Find where the given text appears and provide that cell's center as [X, Y] coordinate. 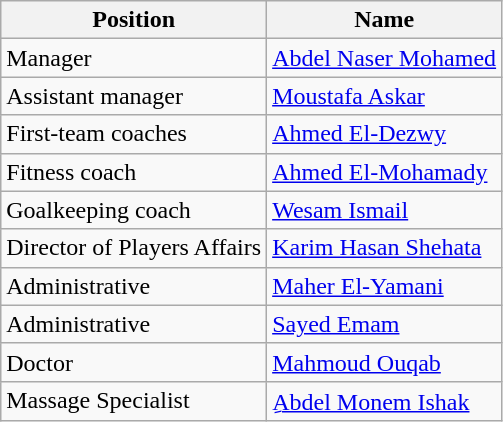
Fitness coach [134, 172]
Assistant manager [134, 96]
Maher El-Yamani [384, 286]
Name [384, 20]
Director of Players Affairs [134, 248]
Sayed Emam [384, 324]
Moustafa Askar [384, 96]
Abdel Naser Mohamed [384, 58]
Position [134, 20]
Doctor [134, 362]
ِAbdel Monem Ishak [384, 401]
Mahmoud Ouqab [384, 362]
First-team coaches [134, 134]
Wesam Ismail [384, 210]
Karim Hasan Shehata [384, 248]
Ahmed El-Dezwy [384, 134]
Manager [134, 58]
Massage Specialist [134, 401]
Ahmed El-Mohamady [384, 172]
Goalkeeping coach [134, 210]
